Return (X, Y) of the center of cell containing provided text 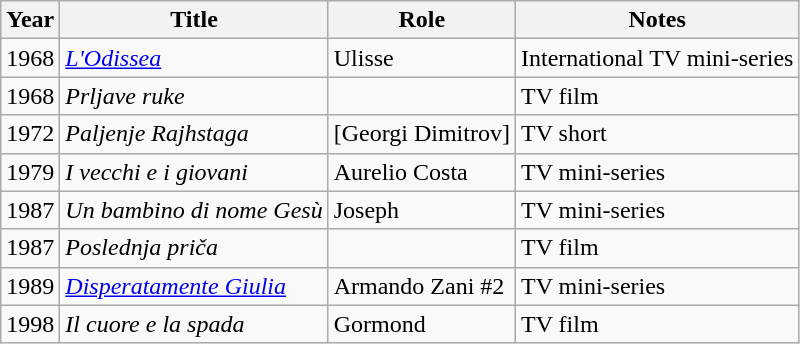
Aurelio Costa (422, 172)
I vecchi e i giovani (194, 172)
International TV mini-series (656, 58)
Joseph (422, 210)
Un bambino di nome Gesù (194, 210)
1998 (30, 324)
Role (422, 20)
1979 (30, 172)
Il cuore e la spada (194, 324)
Disperatamente Giulia (194, 286)
Armando Zani #2 (422, 286)
Gormond (422, 324)
Prljave ruke (194, 96)
1972 (30, 134)
L'Odissea (194, 58)
Paljenje Rajhstaga (194, 134)
Year (30, 20)
Title (194, 20)
1989 (30, 286)
Poslednja priča (194, 248)
[Georgi Dimitrov] (422, 134)
Ulisse (422, 58)
Notes (656, 20)
TV short (656, 134)
